Determine the [X, Y] coordinate at the center of the cell enclosing the given text.  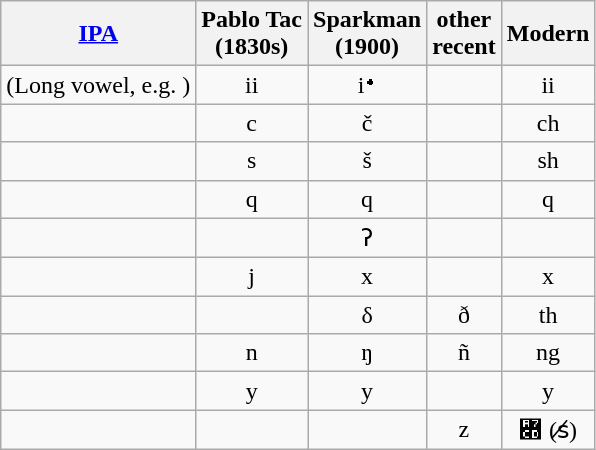
ng [548, 353]
z [464, 430]
š [368, 161]
IPA [98, 34]
iꞏ [368, 85]
ꟍ (s̸) [548, 430]
Sparkman (1900) [368, 34]
(Long vowel, e.g. ) [98, 85]
ch [548, 123]
c [252, 123]
Modern [548, 34]
sh [548, 161]
ð [464, 315]
ʔ [368, 238]
Pablo Tac (1830s) [252, 34]
j [252, 277]
n [252, 353]
otherrecent [464, 34]
ŋ [368, 353]
δ [368, 315]
ñ [464, 353]
č [368, 123]
s [252, 161]
th [548, 315]
